Return [X, Y] of the center of cell containing provided text 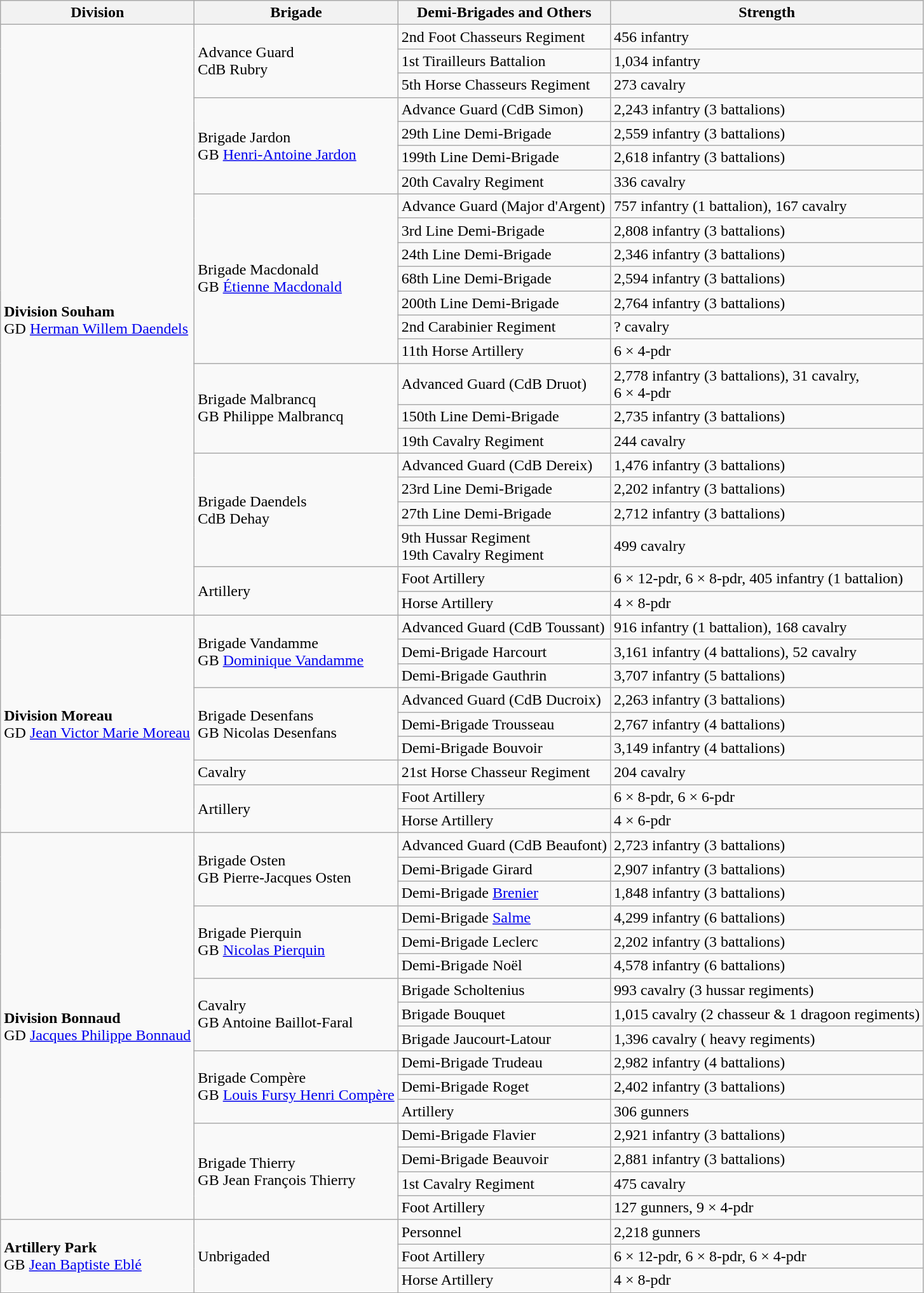
Brigade Bouquet [504, 1014]
3,149 infantry (4 battalions) [766, 748]
3rd Line Demi-Brigade [504, 230]
4,299 infantry (6 battalions) [766, 917]
Demi-Brigade Flavier [504, 1135]
Division SouhamGD Herman Willem Daendels [98, 320]
Demi-Brigade Gauthrin [504, 675]
19th Cavalry Regiment [504, 441]
5th Horse Chasseurs Regiment [504, 85]
Brigade MalbrancqGB Philippe Malbrancq [296, 408]
993 cavalry (3 hussar regiments) [766, 990]
4,578 infantry (6 battalions) [766, 966]
Brigade Scholtenius [504, 990]
2,767 infantry (4 battalions) [766, 724]
Brigade CompèreGB Louis Fursy Henri Compère [296, 1087]
200th Line Demi-Brigade [504, 303]
Brigade PierquinGB Nicolas Pierquin [296, 942]
24th Line Demi-Brigade [504, 254]
6 × 12-pdr, 6 × 8-pdr, 6 × 4-pdr [766, 1256]
2,218 gunners [766, 1232]
68th Line Demi-Brigade [504, 278]
Advanced Guard (CdB Toussant) [504, 627]
Advance Guard (CdB Simon) [504, 109]
Brigade OstenGB Pierre-Jacques Osten [296, 869]
2,346 infantry (3 battalions) [766, 254]
Brigade DesenfansGB Nicolas Desenfans [296, 724]
2,982 infantry (4 battalions) [766, 1062]
21st Horse Chasseur Regiment [504, 773]
Advanced Guard (CdB Ducroix) [504, 700]
2,712 infantry (3 battalions) [766, 513]
199th Line Demi-Brigade [504, 158]
1st Tirailleurs Battalion [504, 61]
27th Line Demi-Brigade [504, 513]
475 cavalry [766, 1184]
Cavalry [296, 773]
127 gunners, 9 × 4-pdr [766, 1208]
6 × 4-pdr [766, 351]
Division [98, 13]
204 cavalry [766, 773]
Demi-Brigade Bouvoir [504, 748]
29th Line Demi-Brigade [504, 133]
Unbrigaded [296, 1256]
Brigade [296, 13]
4 × 6-pdr [766, 821]
Brigade Jaucourt-Latour [504, 1038]
Brigade ThierryGB Jean François Thierry [296, 1172]
1,015 cavalry (2 chasseur & 1 dragoon regiments) [766, 1014]
Demi-Brigade Trousseau [504, 724]
336 cavalry [766, 182]
2,808 infantry (3 battalions) [766, 230]
9th Hussar Regiment19th Cavalry Regiment [504, 546]
306 gunners [766, 1111]
1,396 cavalry ( heavy regiments) [766, 1038]
2,559 infantry (3 battalions) [766, 133]
Advanced Guard (CdB Dereix) [504, 465]
2,921 infantry (3 battalions) [766, 1135]
Division MoreauGD Jean Victor Marie Moreau [98, 724]
Advance GuardCdB Rubry [296, 61]
Brigade VandammeGB Dominique Vandamme [296, 651]
Strength [766, 13]
273 cavalry [766, 85]
23rd Line Demi-Brigade [504, 489]
1,034 infantry [766, 61]
11th Horse Artillery [504, 351]
CavalryGB Antoine Baillot-Faral [296, 1014]
2,778 infantry (3 battalions), 31 cavalry,6 × 4-pdr [766, 384]
Demi-Brigade Harcourt [504, 651]
Personnel [504, 1232]
150th Line Demi-Brigade [504, 417]
Demi-Brigades and Others [504, 13]
757 infantry (1 battalion), 167 cavalry [766, 206]
916 infantry (1 battalion), 168 cavalry [766, 627]
20th Cavalry Regiment [504, 182]
2,594 infantry (3 battalions) [766, 278]
2,881 infantry (3 battalions) [766, 1160]
Advance Guard (Major d'Argent) [504, 206]
1st Cavalry Regiment [504, 1184]
2,735 infantry (3 battalions) [766, 417]
Demi-Brigade Noël [504, 966]
499 cavalry [766, 546]
Demi-Brigade Roget [504, 1087]
3,161 infantry (4 battalions), 52 cavalry [766, 651]
Brigade DaendelsCdB Dehay [296, 510]
? cavalry [766, 327]
Brigade MacdonaldGB Étienne Macdonald [296, 278]
6 × 8-pdr, 6 × 6-pdr [766, 797]
2,402 infantry (3 battalions) [766, 1087]
1,848 infantry (3 battalions) [766, 893]
Division BonnaudGD Jacques Philippe Bonnaud [98, 1027]
244 cavalry [766, 441]
2,618 infantry (3 battalions) [766, 158]
2,764 infantry (3 battalions) [766, 303]
2,907 infantry (3 battalions) [766, 869]
Demi-Brigade Girard [504, 869]
2,243 infantry (3 battalions) [766, 109]
2,263 infantry (3 battalions) [766, 700]
1,476 infantry (3 battalions) [766, 465]
Advanced Guard (CdB Druot) [504, 384]
Advanced Guard (CdB Beaufont) [504, 845]
Artillery ParkGB Jean Baptiste Eblé [98, 1256]
Demi-Brigade Brenier [504, 893]
6 × 12-pdr, 6 × 8-pdr, 405 infantry (1 battalion) [766, 579]
2nd Carabinier Regiment [504, 327]
456 infantry [766, 37]
Demi-Brigade Leclerc [504, 942]
2,723 infantry (3 battalions) [766, 845]
2nd Foot Chasseurs Regiment [504, 37]
Demi-Brigade Trudeau [504, 1062]
3,707 infantry (5 battalions) [766, 675]
Brigade JardonGB Henri-Antoine Jardon [296, 146]
Demi-Brigade Salme [504, 917]
Demi-Brigade Beauvoir [504, 1160]
